For the text-containing cell, return its midpoint in (X, Y) coordinate format. 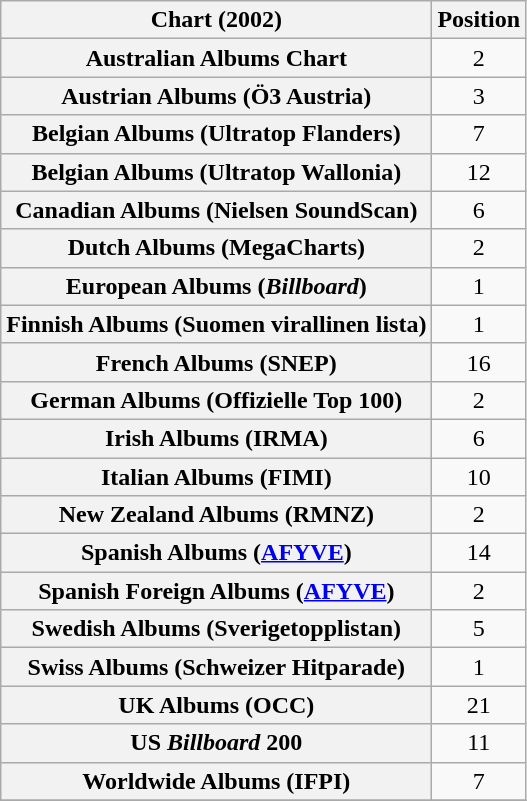
Swedish Albums (Sverigetopplistan) (216, 629)
French Albums (SNEP) (216, 362)
16 (479, 362)
14 (479, 553)
Irish Albums (IRMA) (216, 438)
UK Albums (OCC) (216, 705)
Worldwide Albums (IFPI) (216, 781)
12 (479, 172)
German Albums (Offizielle Top 100) (216, 400)
10 (479, 477)
Canadian Albums (Nielsen SoundScan) (216, 210)
Australian Albums Chart (216, 58)
European Albums (Billboard) (216, 286)
US Billboard 200 (216, 743)
Swiss Albums (Schweizer Hitparade) (216, 667)
Position (479, 20)
3 (479, 96)
Italian Albums (FIMI) (216, 477)
11 (479, 743)
Belgian Albums (Ultratop Flanders) (216, 134)
Belgian Albums (Ultratop Wallonia) (216, 172)
21 (479, 705)
Dutch Albums (MegaCharts) (216, 248)
Spanish Albums (AFYVE) (216, 553)
Finnish Albums (Suomen virallinen lista) (216, 324)
New Zealand Albums (RMNZ) (216, 515)
5 (479, 629)
Spanish Foreign Albums (AFYVE) (216, 591)
Austrian Albums (Ö3 Austria) (216, 96)
Chart (2002) (216, 20)
